Extract the (X, Y) coordinate from the center of the cell holding the provided text.  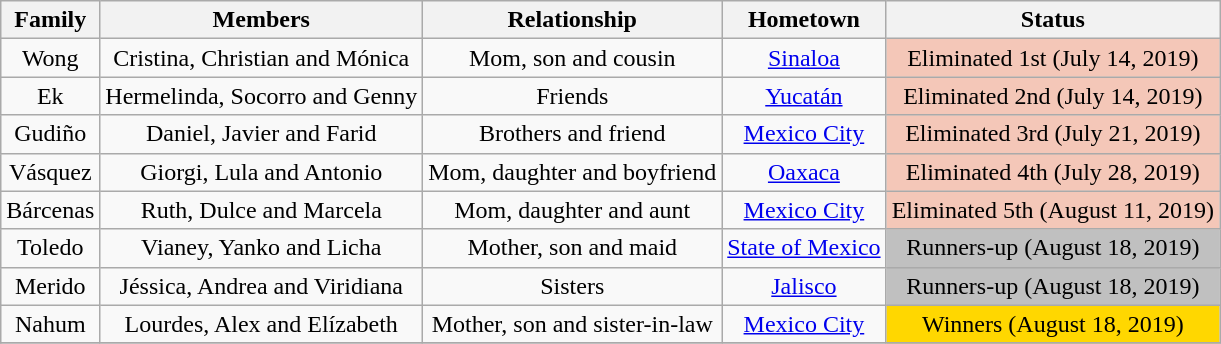
State of Mexico (804, 248)
Mother, son and sister-in-law (572, 324)
Oaxaca (804, 172)
Eliminated 1st (July 14, 2019) (1052, 58)
Mom, daughter and boyfriend (572, 172)
Cristina, Christian and Mónica (262, 58)
Yucatán (804, 96)
Toledo (50, 248)
Sinaloa (804, 58)
Sisters (572, 286)
Nahum (50, 324)
Brothers and friend (572, 134)
Status (1052, 20)
Jalisco (804, 286)
Eliminated 3rd (July 21, 2019) (1052, 134)
Eliminated 5th (August 11, 2019) (1052, 210)
Gudiño (50, 134)
Vásquez (50, 172)
Jéssica, Andrea and Viridiana (262, 286)
Bárcenas (50, 210)
Eliminated 4th (July 28, 2019) (1052, 172)
Vianey, Yanko and Licha (262, 248)
Lourdes, Alex and Elízabeth (262, 324)
Mother, son and maid (572, 248)
Relationship (572, 20)
Hometown (804, 20)
Winners (August 18, 2019) (1052, 324)
Ruth, Dulce and Marcela (262, 210)
Ek (50, 96)
Giorgi, Lula and Antonio (262, 172)
Family (50, 20)
Daniel, Javier and Farid (262, 134)
Mom, daughter and aunt (572, 210)
Eliminated 2nd (July 14, 2019) (1052, 96)
Members (262, 20)
Hermelinda, Socorro and Genny (262, 96)
Merido (50, 286)
Friends (572, 96)
Mom, son and cousin (572, 58)
Wong (50, 58)
